Detect which cell encompasses the target text, then output its [X, Y] center coordinate. 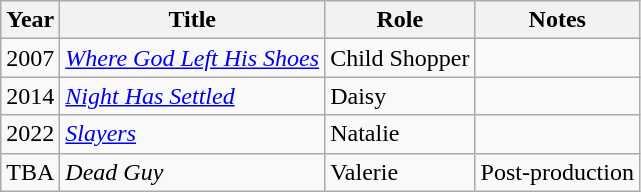
Daisy [400, 96]
Title [192, 20]
Role [400, 20]
2007 [30, 58]
Natalie [400, 134]
Night Has Settled [192, 96]
TBA [30, 172]
Year [30, 20]
Notes [557, 20]
2022 [30, 134]
2014 [30, 96]
Where God Left His Shoes [192, 58]
Child Shopper [400, 58]
Valerie [400, 172]
Post-production [557, 172]
Dead Guy [192, 172]
Slayers [192, 134]
